Determine the (X, Y) coordinate at the center of the cell enclosing the given text.  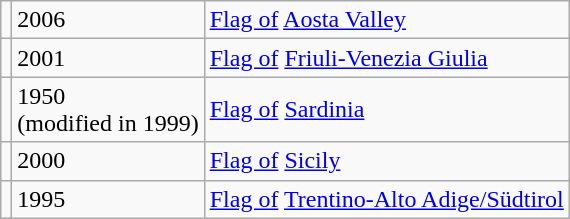
Flag of Friuli-Venezia Giulia (386, 58)
1995 (108, 199)
Flag of Trentino-Alto Adige/Südtirol (386, 199)
2001 (108, 58)
2000 (108, 161)
Flag of Sardinia (386, 110)
Flag of Aosta Valley (386, 20)
2006 (108, 20)
Flag of Sicily (386, 161)
1950(modified in 1999) (108, 110)
